Detect which cell encompasses the target text, then output its [x, y] center coordinate. 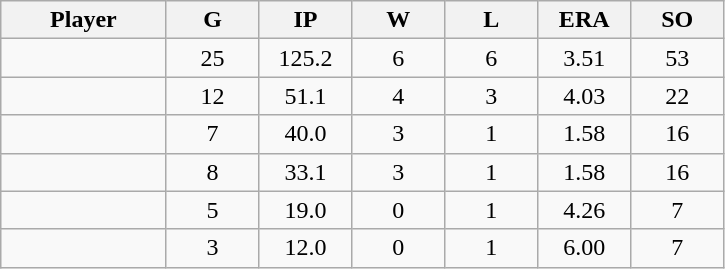
22 [678, 96]
6.00 [584, 248]
8 [212, 172]
33.1 [306, 172]
5 [212, 210]
25 [212, 58]
51.1 [306, 96]
12.0 [306, 248]
4.26 [584, 210]
19.0 [306, 210]
SO [678, 20]
40.0 [306, 134]
4.03 [584, 96]
Player [84, 20]
ERA [584, 20]
125.2 [306, 58]
W [398, 20]
12 [212, 96]
L [492, 20]
G [212, 20]
IP [306, 20]
53 [678, 58]
3.51 [584, 58]
4 [398, 96]
